Locate the cell with the specified text and output its [x, y] center coordinate. 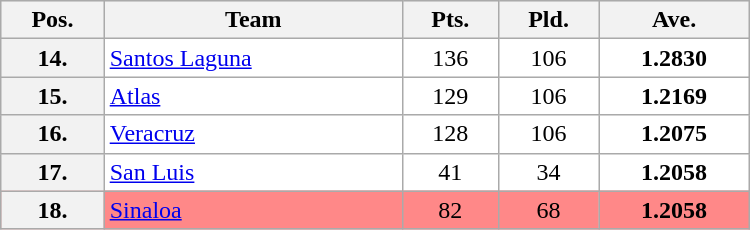
16. [52, 134]
15. [52, 96]
136 [451, 58]
Ave. [674, 20]
34 [548, 172]
82 [451, 210]
17. [52, 172]
Atlas [253, 96]
68 [548, 210]
Pld. [548, 20]
Veracruz [253, 134]
41 [451, 172]
Sinaloa [253, 210]
Santos Laguna [253, 58]
14. [52, 58]
San Luis [253, 172]
129 [451, 96]
1.2830 [674, 58]
1.2075 [674, 134]
Team [253, 20]
128 [451, 134]
Pos. [52, 20]
1.2169 [674, 96]
18. [52, 210]
Pts. [451, 20]
